Pinpoint the cell where the given text exists, returning its [x, y] midpoint coordinate. 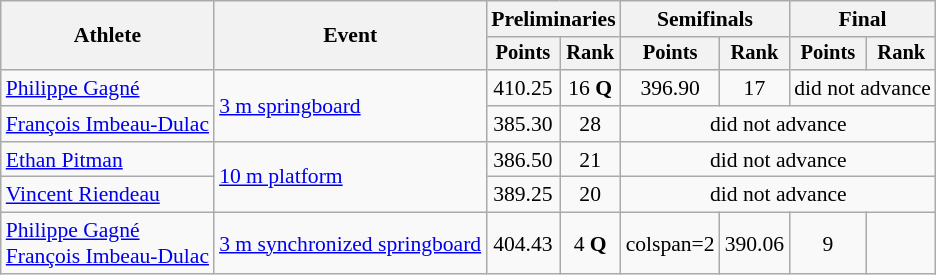
François Imbeau-Dulac [108, 124]
4 Q [590, 244]
17 [754, 88]
Philippe Gagné [108, 88]
385.30 [523, 124]
Event [350, 36]
10 m platform [350, 178]
396.90 [670, 88]
28 [590, 124]
Final [862, 19]
Semifinals [706, 19]
389.25 [523, 195]
386.50 [523, 160]
colspan=2 [670, 244]
20 [590, 195]
3 m springboard [350, 106]
Philippe GagnéFrançois Imbeau-Dulac [108, 244]
3 m synchronized springboard [350, 244]
404.43 [523, 244]
Vincent Riendeau [108, 195]
Ethan Pitman [108, 160]
16 Q [590, 88]
Preliminaries [553, 19]
21 [590, 160]
Athlete [108, 36]
9 [828, 244]
390.06 [754, 244]
410.25 [523, 88]
